Detect which cell encompasses the target text, then output its [X, Y] center coordinate. 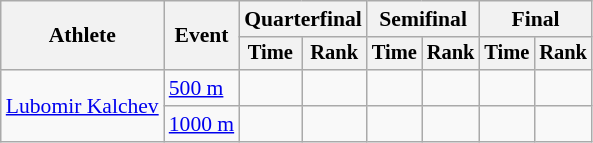
1000 m [202, 124]
Quarterfinal [303, 19]
Lubomir Kalchev [82, 106]
Semifinal [423, 19]
Event [202, 36]
Athlete [82, 36]
Final [535, 19]
500 m [202, 88]
